Detect which cell encompasses the target text, then output its [x, y] center coordinate. 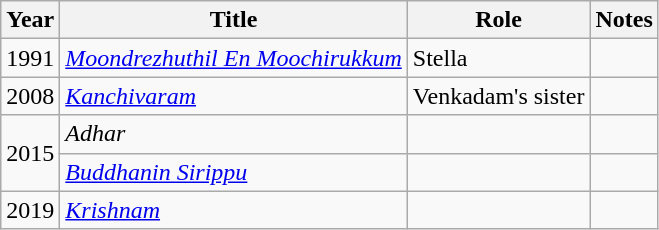
Venkadam's sister [498, 96]
2008 [30, 96]
Year [30, 20]
Stella [498, 58]
Title [234, 20]
1991 [30, 58]
Kanchivaram [234, 96]
2019 [30, 210]
Adhar [234, 134]
Role [498, 20]
2015 [30, 153]
Buddhanin Sirippu [234, 172]
Krishnam [234, 210]
Moondrezhuthil En Moochirukkum [234, 58]
Notes [624, 20]
